Capture the cell that displays the provided text and extract its [x, y] central coordinate. 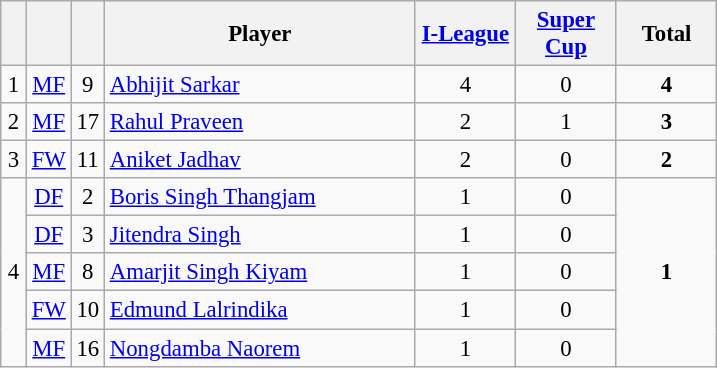
9 [88, 85]
11 [88, 160]
Nongdamba Naorem [260, 348]
16 [88, 348]
Abhijit Sarkar [260, 85]
Edmund Lalrindika [260, 310]
8 [88, 273]
Total [666, 34]
Super Cup [566, 34]
Player [260, 34]
I-League [466, 34]
Jitendra Singh [260, 235]
Amarjit Singh Kiyam [260, 273]
Aniket Jadhav [260, 160]
10 [88, 310]
Rahul Praveen [260, 122]
17 [88, 122]
Boris Singh Thangjam [260, 197]
